Capture the cell that displays the provided text and extract its [X, Y] central coordinate. 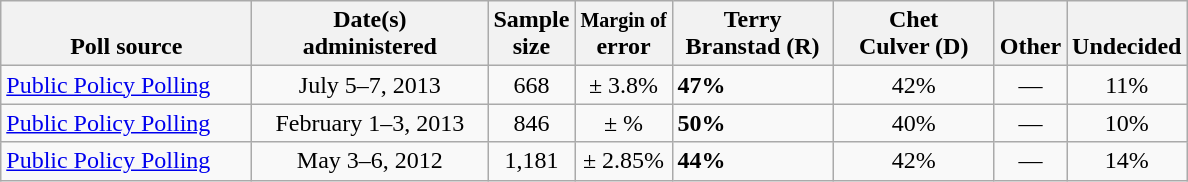
Margin oferror [624, 34]
Date(s)administered [370, 34]
July 5–7, 2013 [370, 85]
Undecided [1127, 34]
47% [752, 85]
TerryBranstad (R) [752, 34]
10% [1127, 123]
11% [1127, 85]
44% [752, 161]
May 3–6, 2012 [370, 161]
ChetCulver (D) [914, 34]
50% [752, 123]
Other [1030, 34]
February 1–3, 2013 [370, 123]
1,181 [532, 161]
40% [914, 123]
14% [1127, 161]
± % [624, 123]
668 [532, 85]
± 3.8% [624, 85]
846 [532, 123]
Samplesize [532, 34]
Poll source [126, 34]
± 2.85% [624, 161]
